Pinpoint the cell where the given text exists, returning its (X, Y) midpoint coordinate. 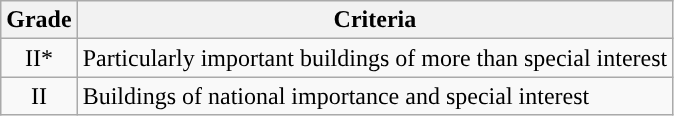
Particularly important buildings of more than special interest (375, 58)
II* (39, 58)
Criteria (375, 20)
Grade (39, 20)
Buildings of national importance and special interest (375, 96)
II (39, 96)
